Extract the [X, Y] coordinate from the center of the cell holding the provided text.  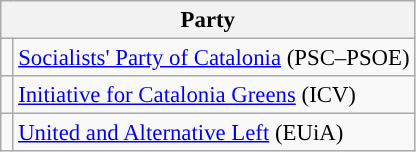
Initiative for Catalonia Greens (ICV) [214, 95]
Socialists' Party of Catalonia (PSC–PSOE) [214, 58]
Party [208, 20]
United and Alternative Left (EUiA) [214, 133]
